Output the [x, y] coordinate of the center of the cell containing the given text.  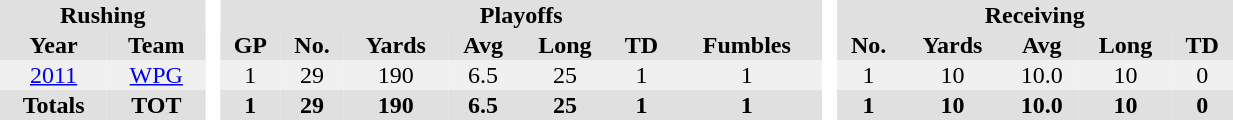
Receiving [1034, 15]
Playoffs [521, 15]
GP [250, 45]
WPG [156, 75]
Rushing [102, 15]
Year [54, 45]
Totals [54, 105]
Team [156, 45]
TOT [156, 105]
Fumbles [747, 45]
2011 [54, 75]
